Scan for the cell matching the given text and deliver its (X, Y) coordinate at center. 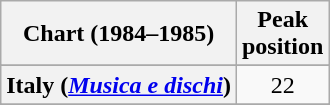
Italy (Musica e dischi) (119, 85)
Peakposition (282, 34)
22 (282, 85)
Chart (1984–1985) (119, 34)
